Search for the cell housing the specified text and yield its (X, Y) center coordinate. 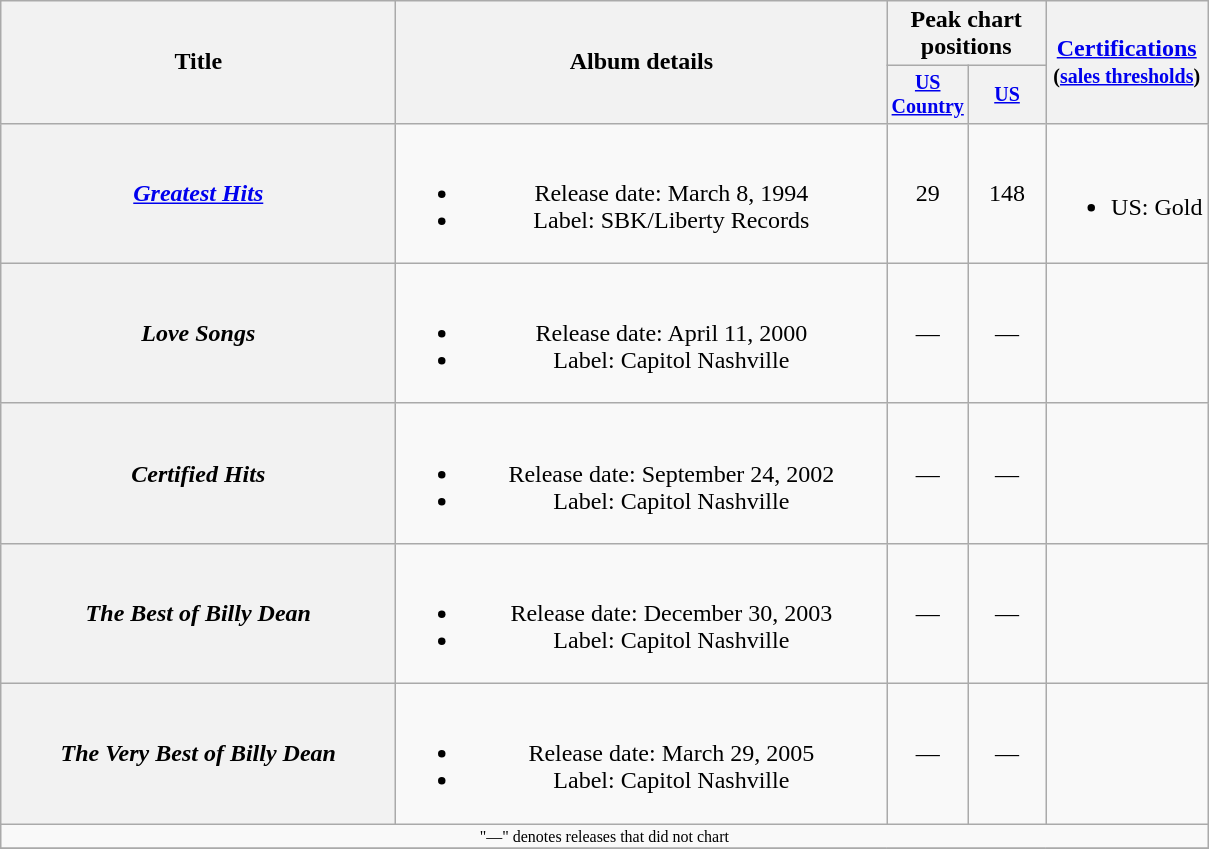
Release date: September 24, 2002Label: Capitol Nashville (642, 473)
Release date: March 29, 2005Label: Capitol Nashville (642, 754)
Love Songs (198, 333)
Peak chartpositions (966, 34)
"—" denotes releases that did not chart (604, 836)
29 (928, 193)
US (1008, 94)
Certifications(sales thresholds) (1127, 62)
The Best of Billy Dean (198, 613)
US Country (928, 94)
Release date: December 30, 2003Label: Capitol Nashville (642, 613)
Greatest Hits (198, 193)
148 (1008, 193)
US: Gold (1127, 193)
Certified Hits (198, 473)
The Very Best of Billy Dean (198, 754)
Title (198, 62)
Album details (642, 62)
Release date: April 11, 2000Label: Capitol Nashville (642, 333)
Release date: March 8, 1994Label: SBK/Liberty Records (642, 193)
